Return the [x, y] coordinate for the center point of the cell that contains the specified text.  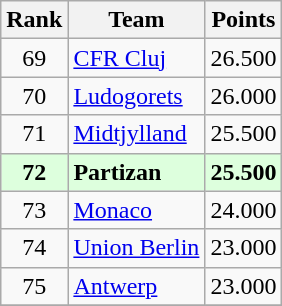
73 [34, 210]
74 [34, 248]
24.000 [244, 210]
Midtjylland [136, 134]
69 [34, 58]
26.500 [244, 58]
CFR Cluj [136, 58]
Points [244, 20]
Rank [34, 20]
75 [34, 286]
26.000 [244, 96]
Union Berlin [136, 248]
Ludogorets [136, 96]
Partizan [136, 172]
Antwerp [136, 286]
70 [34, 96]
71 [34, 134]
72 [34, 172]
Team [136, 20]
Monaco [136, 210]
